Detect which cell encompasses the target text, then output its [x, y] center coordinate. 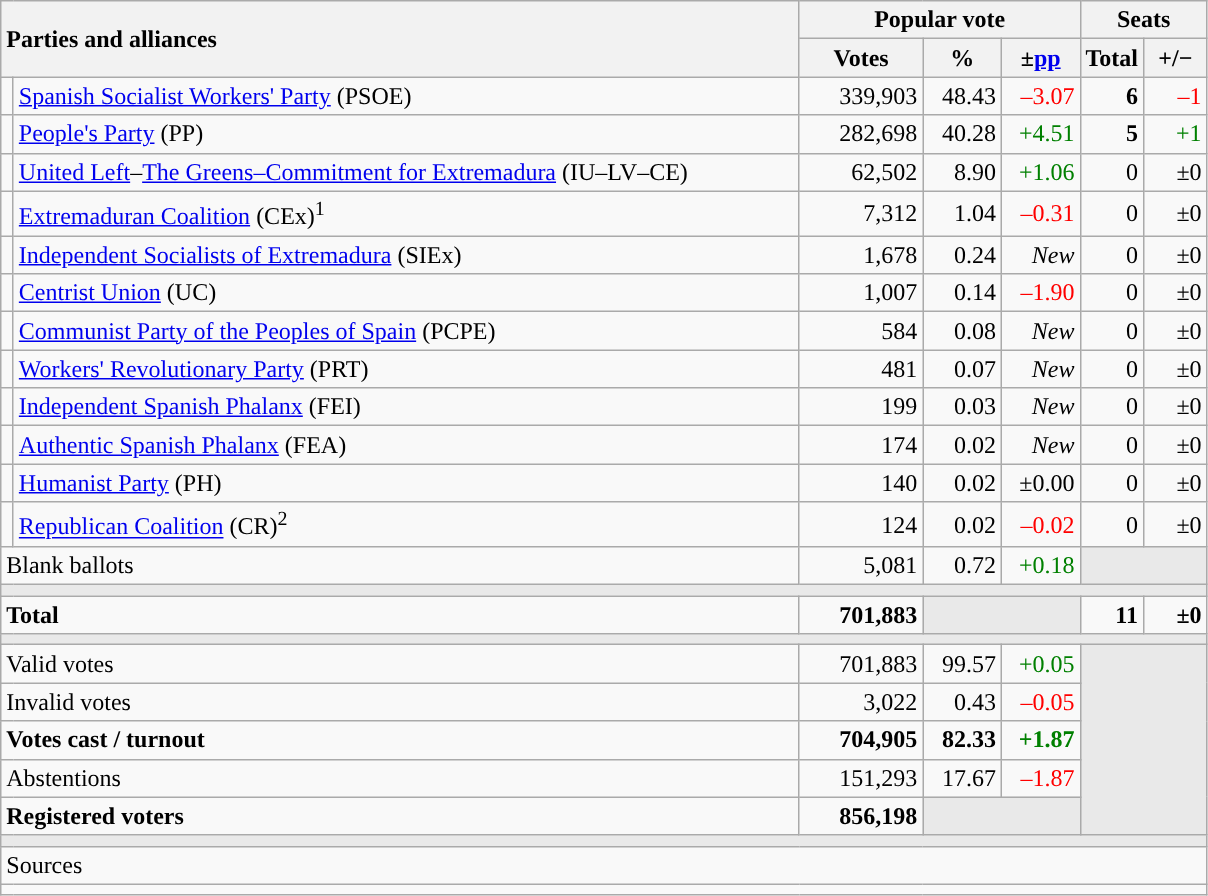
–0.05 [1040, 702]
140 [861, 483]
Seats [1144, 20]
–0.31 [1040, 214]
Independent Socialists of Extremadura (SIEx) [406, 255]
+1.87 [1040, 740]
Sources [604, 865]
1.04 [962, 214]
Blank ballots [400, 566]
Communist Party of the Peoples of Spain (PCPE) [406, 331]
Workers' Revolutionary Party (PRT) [406, 369]
Abstentions [400, 778]
–1 [1176, 96]
+0.05 [1040, 664]
+/− [1176, 58]
99.57 [962, 664]
0.03 [962, 407]
Valid votes [400, 664]
Registered voters [400, 816]
17.67 [962, 778]
339,903 [861, 96]
282,698 [861, 134]
±0.00 [1040, 483]
584 [861, 331]
1,007 [861, 293]
+4.51 [1040, 134]
40.28 [962, 134]
0.72 [962, 566]
Invalid votes [400, 702]
Humanist Party (PH) [406, 483]
+1.06 [1040, 172]
–3.07 [1040, 96]
0.24 [962, 255]
11 [1112, 615]
–1.87 [1040, 778]
+0.18 [1040, 566]
–0.02 [1040, 524]
6 [1112, 96]
3,022 [861, 702]
856,198 [861, 816]
82.33 [962, 740]
199 [861, 407]
Spanish Socialist Workers' Party (PSOE) [406, 96]
5 [1112, 134]
174 [861, 445]
62,502 [861, 172]
0.43 [962, 702]
704,905 [861, 740]
0.14 [962, 293]
0.08 [962, 331]
Extremaduran Coalition (CEx)1 [406, 214]
United Left–The Greens–Commitment for Extremadura (IU–LV–CE) [406, 172]
Popular vote [940, 20]
Votes cast / turnout [400, 740]
151,293 [861, 778]
–1.90 [1040, 293]
Independent Spanish Phalanx (FEI) [406, 407]
±pp [1040, 58]
People's Party (PP) [406, 134]
% [962, 58]
Votes [861, 58]
Republican Coalition (CR)2 [406, 524]
124 [861, 524]
Authentic Spanish Phalanx (FEA) [406, 445]
5,081 [861, 566]
0.07 [962, 369]
Centrist Union (UC) [406, 293]
481 [861, 369]
7,312 [861, 214]
Parties and alliances [400, 39]
8.90 [962, 172]
48.43 [962, 96]
+1 [1176, 134]
1,678 [861, 255]
